Return the (x, y) coordinate for the center point of the cell that contains the specified text.  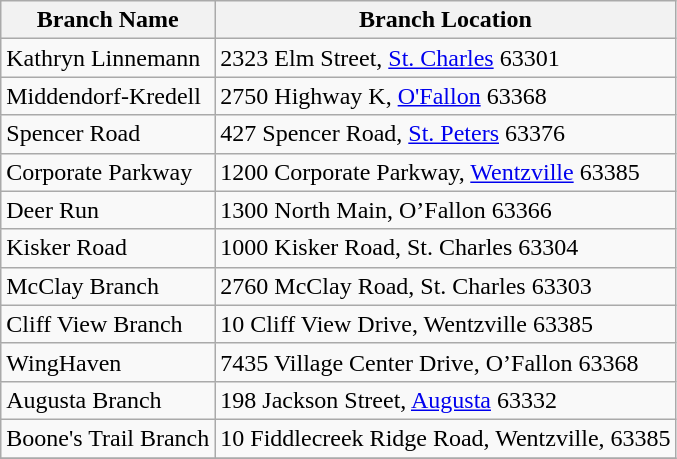
427 Spencer Road, St. Peters 63376 (446, 134)
198 Jackson Street, Augusta 63332 (446, 400)
Corporate Parkway (108, 172)
Deer Run (108, 210)
10 Cliff View Drive, Wentzville 63385 (446, 324)
Branch Location (446, 20)
7435 Village Center Drive, O’Fallon 63368 (446, 362)
Cliff View Branch (108, 324)
WingHaven (108, 362)
Boone's Trail Branch (108, 438)
2323 Elm Street, St. Charles 63301 (446, 58)
Kisker Road (108, 248)
Branch Name (108, 20)
Spencer Road (108, 134)
McClay Branch (108, 286)
2760 McClay Road, St. Charles 63303 (446, 286)
Middendorf-Kredell (108, 96)
Kathryn Linnemann (108, 58)
2750 Highway K, O'Fallon 63368 (446, 96)
1300 North Main, O’Fallon 63366 (446, 210)
10 Fiddlecreek Ridge Road, Wentzville, 63385 (446, 438)
Augusta Branch (108, 400)
1000 Kisker Road, St. Charles 63304 (446, 248)
1200 Corporate Parkway, Wentzville 63385 (446, 172)
